Capture the cell that displays the provided text and extract its [X, Y] central coordinate. 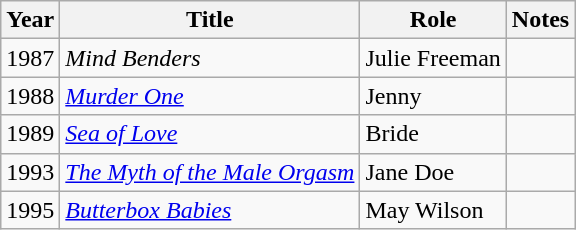
Butterbox Babies [210, 210]
The Myth of the Male Orgasm [210, 172]
1987 [30, 58]
Year [30, 20]
Jane Doe [433, 172]
1995 [30, 210]
Murder One [210, 96]
May Wilson [433, 210]
Sea of Love [210, 134]
Notes [540, 20]
1993 [30, 172]
Role [433, 20]
Mind Benders [210, 58]
1989 [30, 134]
1988 [30, 96]
Jenny [433, 96]
Title [210, 20]
Bride [433, 134]
Julie Freeman [433, 58]
